Locate the cell with the specified text and output its [X, Y] center coordinate. 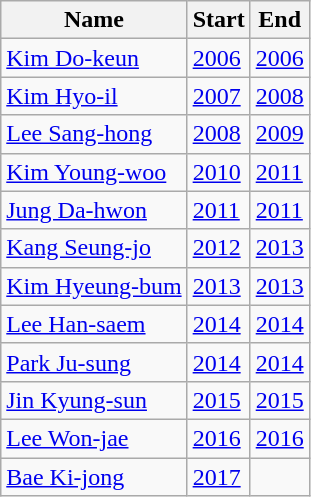
2017 [218, 477]
Jin Kyung-sun [94, 400]
Lee Han-saem [94, 324]
Lee Sang-hong [94, 134]
Kang Seung-jo [94, 248]
Bae Ki-jong [94, 477]
Kim Hyeung-bum [94, 286]
Start [218, 20]
Kim Hyo-il [94, 96]
2012 [218, 248]
Kim Do-keun [94, 58]
2009 [280, 134]
Park Ju-sung [94, 362]
Name [94, 20]
2010 [218, 172]
Kim Young-woo [94, 172]
End [280, 20]
Lee Won-jae [94, 438]
2007 [218, 96]
Jung Da-hwon [94, 210]
